Determine the [X, Y] coordinate at the center of the cell enclosing the given text.  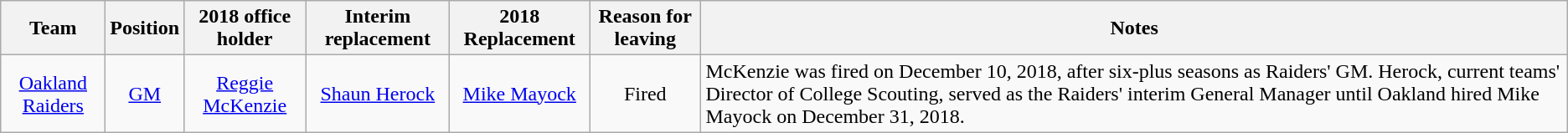
Shaun Herock [378, 94]
Team [54, 28]
2018 office holder [245, 28]
Oakland Raiders [54, 94]
2018 Replacement [519, 28]
Fired [645, 94]
Reason for leaving [645, 28]
Mike Mayock [519, 94]
Reggie McKenzie [245, 94]
GM [145, 94]
Interim replacement [378, 28]
Notes [1134, 28]
Position [145, 28]
